Locate the cell with the specified text and output its (X, Y) center coordinate. 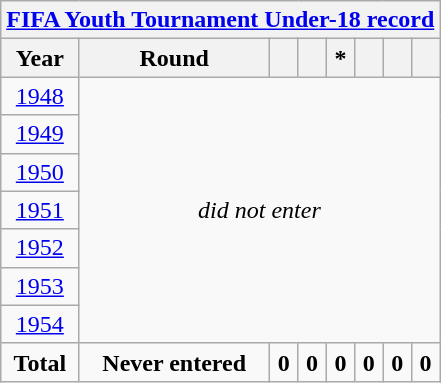
1954 (40, 324)
1952 (40, 248)
1951 (40, 210)
Total (40, 362)
1953 (40, 286)
Year (40, 58)
1948 (40, 96)
Round (174, 58)
* (340, 58)
did not enter (260, 210)
FIFA Youth Tournament Under-18 record (220, 20)
1950 (40, 172)
Never entered (174, 362)
1949 (40, 134)
